Capture the cell that displays the provided text and extract its [x, y] central coordinate. 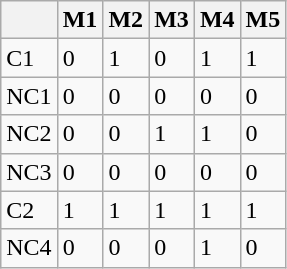
C2 [29, 210]
M4 [217, 20]
M3 [172, 20]
M1 [80, 20]
NC3 [29, 172]
M2 [126, 20]
NC4 [29, 248]
M5 [263, 20]
C1 [29, 58]
NC1 [29, 96]
NC2 [29, 134]
